Find where the given text appears and provide that cell's center as [X, Y] coordinate. 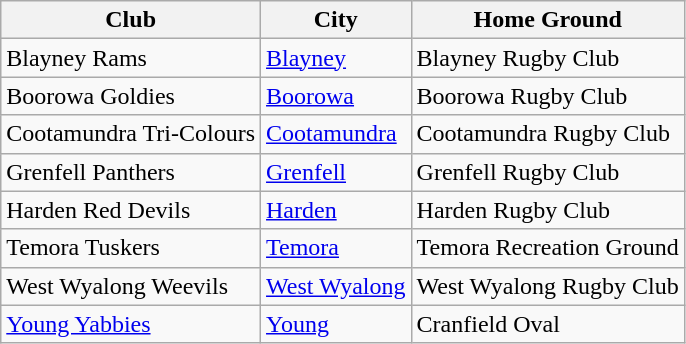
Home Ground [548, 20]
West Wyalong [336, 286]
Grenfell Rugby Club [548, 172]
Blayney Rugby Club [548, 58]
Temora Tuskers [131, 248]
Young [336, 324]
Boorowa Goldies [131, 96]
Temora Recreation Ground [548, 248]
Grenfell Panthers [131, 172]
Harden Red Devils [131, 210]
City [336, 20]
West Wyalong Weevils [131, 286]
Temora [336, 248]
Cootamundra Tri-Colours [131, 134]
Blayney [336, 58]
Club [131, 20]
Young Yabbies [131, 324]
Boorowa [336, 96]
West Wyalong Rugby Club [548, 286]
Harden [336, 210]
Cootamundra Rugby Club [548, 134]
Boorowa Rugby Club [548, 96]
Cranfield Oval [548, 324]
Harden Rugby Club [548, 210]
Blayney Rams [131, 58]
Cootamundra [336, 134]
Grenfell [336, 172]
